Capture the cell that displays the provided text and extract its [x, y] central coordinate. 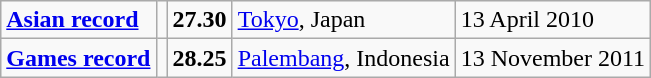
28.25 [200, 58]
13 April 2010 [552, 20]
Tokyo, Japan [344, 20]
Games record [78, 58]
Palembang, Indonesia [344, 58]
13 November 2011 [552, 58]
27.30 [200, 20]
Asian record [78, 20]
